For the text-containing cell, return its midpoint in [X, Y] coordinate format. 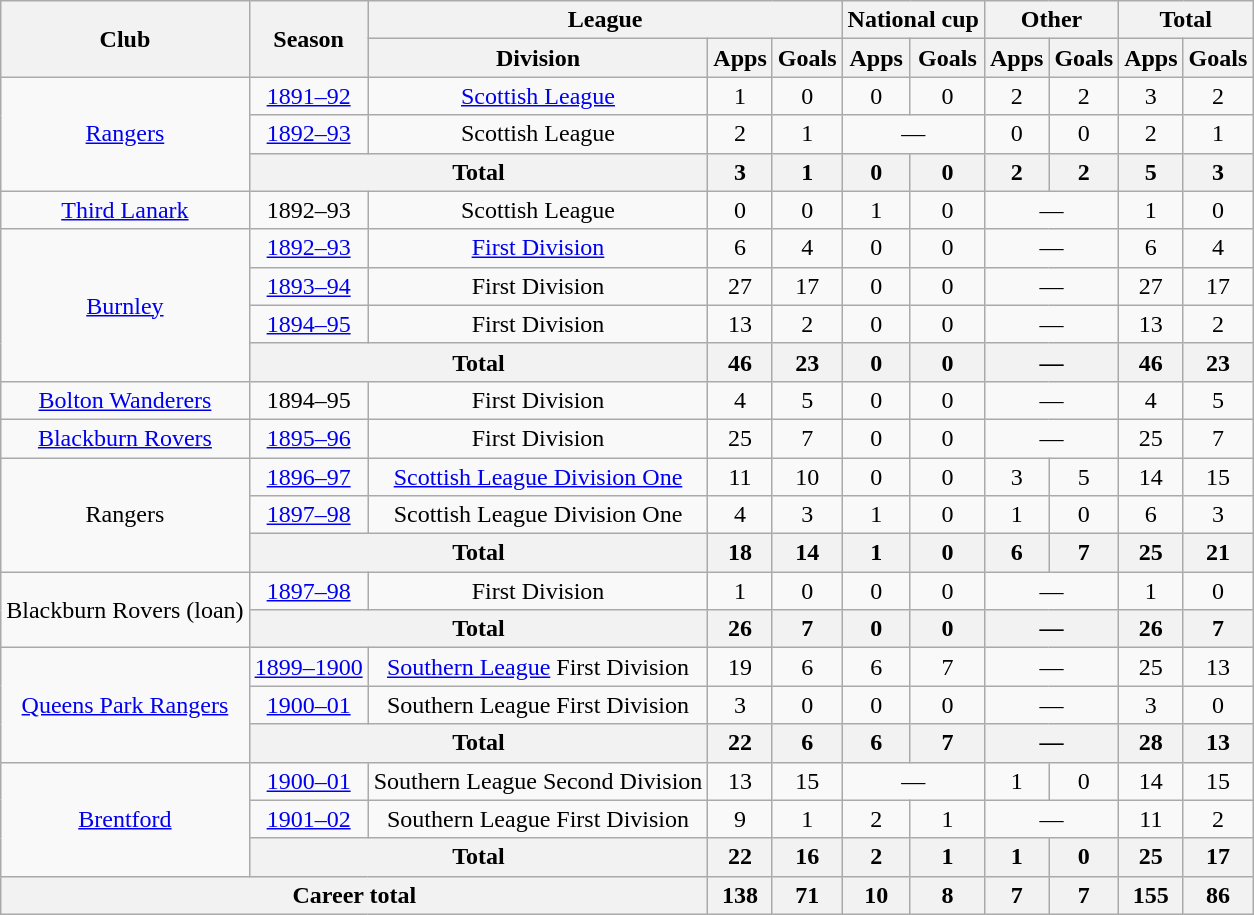
9 [740, 819]
138 [740, 895]
1891–92 [308, 96]
71 [807, 895]
1893–94 [308, 286]
19 [740, 667]
1896–97 [308, 477]
Other [1051, 20]
18 [740, 553]
1899–1900 [308, 667]
League [605, 20]
Bolton Wanderers [125, 400]
1901–02 [308, 819]
Club [125, 39]
Burnley [125, 305]
1895–96 [308, 438]
Season [308, 39]
National cup [913, 20]
Division [538, 58]
16 [807, 857]
Third Lanark [125, 210]
8 [947, 895]
86 [1218, 895]
Career total [354, 895]
Brentford [125, 819]
Southern League Second Division [538, 781]
28 [1151, 743]
155 [1151, 895]
Blackburn Rovers [125, 438]
Blackburn Rovers (loan) [125, 610]
Queens Park Rangers [125, 705]
21 [1218, 553]
